Return (x, y) of the center of cell containing provided text 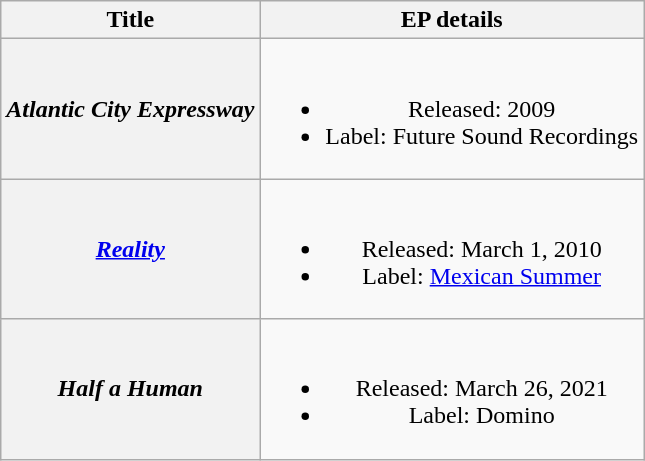
Title (130, 20)
Reality (130, 249)
Released: March 26, 2021Label: Domino (452, 389)
Half a Human (130, 389)
Released: March 1, 2010Label: Mexican Summer (452, 249)
EP details (452, 20)
Released: 2009Label: Future Sound Recordings (452, 109)
Atlantic City Expressway (130, 109)
